Pinpoint the cell where the given text exists, returning its [X, Y] midpoint coordinate. 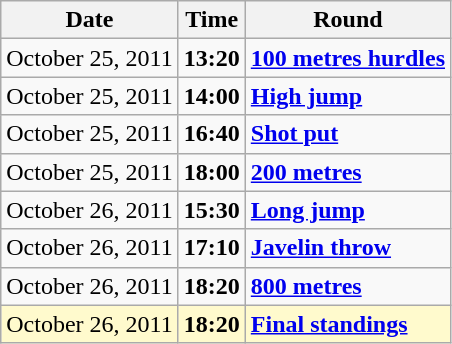
Date [90, 20]
13:20 [212, 58]
Final standings [348, 324]
Long jump [348, 210]
High jump [348, 96]
200 metres [348, 172]
18:00 [212, 172]
800 metres [348, 286]
Shot put [348, 134]
16:40 [212, 134]
100 metres hurdles [348, 58]
14:00 [212, 96]
Round [348, 20]
Javelin throw [348, 248]
17:10 [212, 248]
15:30 [212, 210]
Time [212, 20]
